Determine the (x, y) coordinate at the center of the cell enclosing the given text.  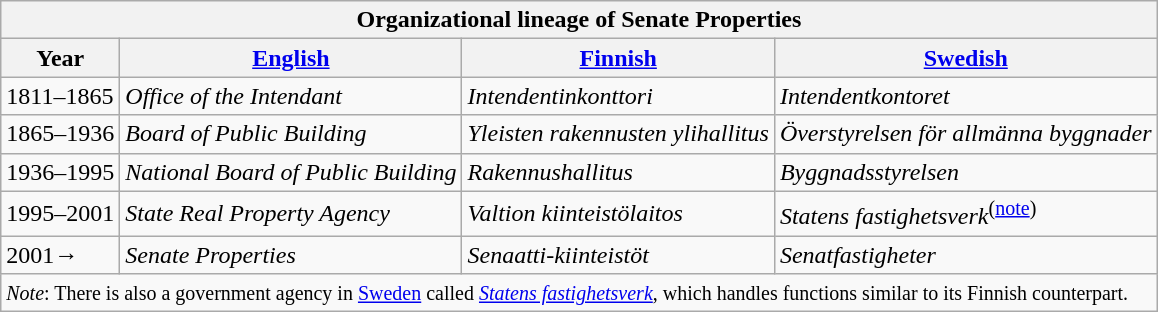
Statens fastighetsverk(note) (966, 214)
1811–1865 (60, 96)
Swedish (966, 58)
Valtion kiinteistölaitos (618, 214)
1995–2001 (60, 214)
Överstyrelsen för allmänna byggnader (966, 134)
Intendentinkonttori (618, 96)
Intendentkontoret (966, 96)
Finnish (618, 58)
Note: There is also a government agency in Sweden called Statens fastighetsverk, which handles functions similar to its Finnish counterpart. (579, 293)
1865–1936 (60, 134)
Yleisten rakennusten ylihallitus (618, 134)
Senaatti-kiinteistöt (618, 255)
2001→ (60, 255)
Year (60, 58)
Office of the Intendant (291, 96)
Senatfastigheter (966, 255)
1936–1995 (60, 172)
Organizational lineage of Senate Properties (579, 20)
English (291, 58)
State Real Property Agency (291, 214)
National Board of Public Building (291, 172)
Senate Properties (291, 255)
Byggnadsstyrelsen (966, 172)
Board of Public Building (291, 134)
Rakennushallitus (618, 172)
